Pinpoint the cell where the given text exists, returning its [X, Y] midpoint coordinate. 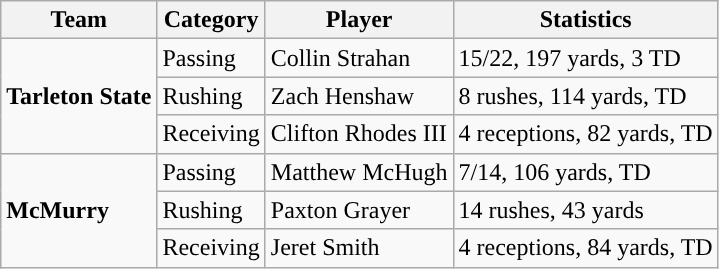
Clifton Rhodes III [359, 134]
Category [211, 20]
8 rushes, 114 yards, TD [586, 96]
Zach Henshaw [359, 96]
Statistics [586, 20]
Player [359, 20]
14 rushes, 43 yards [586, 210]
Team [79, 20]
Jeret Smith [359, 248]
Collin Strahan [359, 58]
McMurry [79, 210]
7/14, 106 yards, TD [586, 172]
Tarleton State [79, 96]
Matthew McHugh [359, 172]
15/22, 197 yards, 3 TD [586, 58]
Paxton Grayer [359, 210]
4 receptions, 82 yards, TD [586, 134]
4 receptions, 84 yards, TD [586, 248]
